Scan for the cell matching the given text and deliver its [X, Y] coordinate at center. 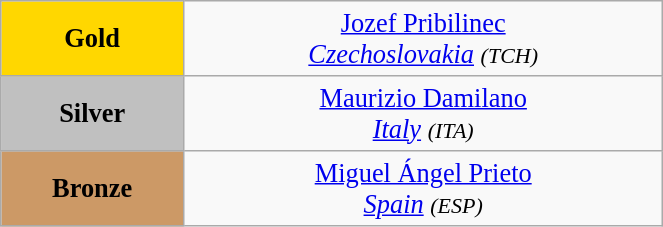
Maurizio DamilanoItaly (ITA) [424, 112]
Gold [92, 38]
Jozef PribilinecCzechoslovakia (TCH) [424, 38]
Silver [92, 112]
Miguel Ángel PrietoSpain (ESP) [424, 188]
Bronze [92, 188]
